Search for the cell housing the specified text and yield its (X, Y) center coordinate. 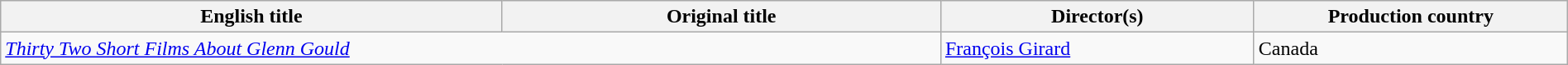
Director(s) (1097, 17)
Canada (1411, 48)
Production country (1411, 17)
English title (251, 17)
Thirty Two Short Films About Glenn Gould (471, 48)
Original title (721, 17)
François Girard (1097, 48)
